Determine the [X, Y] coordinate at the center of the cell enclosing the given text.  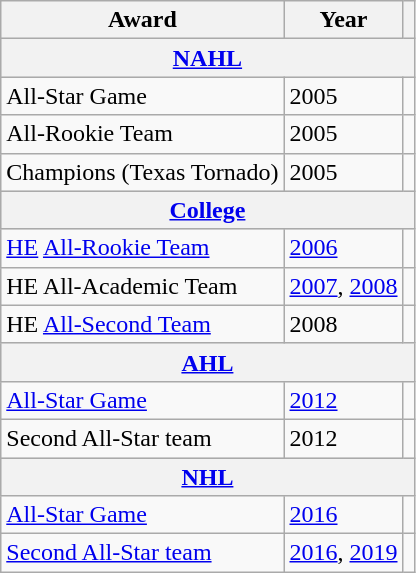
Year [344, 20]
HE All-Rookie Team [142, 248]
College [208, 210]
AHL [208, 362]
2016 [344, 515]
2016, 2019 [344, 553]
NAHL [208, 58]
Champions (Texas Tornado) [142, 172]
HE All-Academic Team [142, 286]
Award [142, 20]
All-Rookie Team [142, 134]
NHL [208, 477]
2007, 2008 [344, 286]
HE All-Second Team [142, 324]
2006 [344, 248]
2008 [344, 324]
